Return [x, y] of the center of cell containing provided text 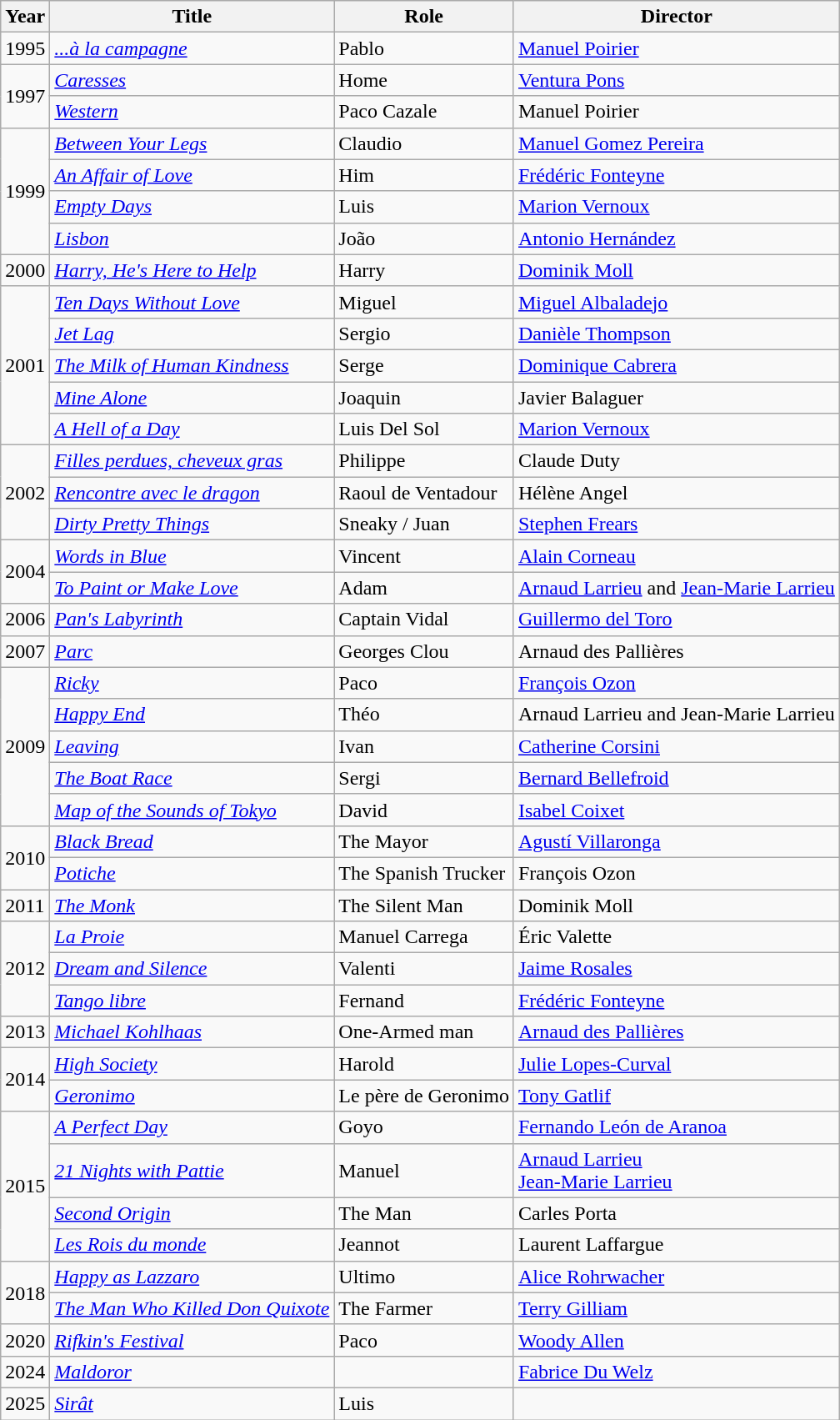
The Mayor [424, 841]
Second Origin [192, 1213]
2000 [25, 270]
Terry Gilliam [677, 1308]
A Hell of a Day [192, 429]
Julie Lopes-Curval [677, 1064]
Manuel Gomez Pereira [677, 143]
Vincent [424, 556]
Adam [424, 588]
Ricky [192, 683]
Goyo [424, 1127]
A Perfect Day [192, 1127]
Between Your Legs [192, 143]
Mine Alone [192, 398]
Tango libre [192, 1001]
Leaving [192, 746]
One-Armed man [424, 1032]
The Silent Man [424, 905]
Harold [424, 1064]
Laurent Laffargue [677, 1245]
Harry, He's Here to Help [192, 270]
Javier Balaguer [677, 398]
Map of the Sounds of Tokyo [192, 810]
Philippe [424, 461]
Les Rois du monde [192, 1245]
Fabrice Du Welz [677, 1372]
Manuel [424, 1171]
High Society [192, 1064]
Hélène Angel [677, 493]
Year [25, 17]
Fernando León de Aranoa [677, 1127]
Antonio Hernández [677, 238]
Jaime Rosales [677, 969]
Catherine Corsini [677, 746]
Serge [424, 365]
2001 [25, 365]
Raoul de Ventadour [424, 493]
Arnaud LarrieuJean-Marie Larrieu [677, 1171]
Sergi [424, 778]
Pan's Labyrinth [192, 620]
Tony Gatlif [677, 1096]
Manuel Carrega [424, 937]
Happy End [192, 715]
2002 [25, 493]
2012 [25, 969]
2004 [25, 572]
The Man Who Killed Don Quixote [192, 1308]
Rencontre avec le dragon [192, 493]
2014 [25, 1080]
1995 [25, 48]
Agustí Villaronga [677, 841]
2013 [25, 1032]
2007 [25, 651]
Danièle Thompson [677, 334]
Bernard Bellefroid [677, 778]
Caresses [192, 80]
1997 [25, 96]
Lisbon [192, 238]
Miguel [424, 302]
Carles Porta [677, 1213]
Michael Kohlhaas [192, 1032]
Filles perdues, cheveux gras [192, 461]
2011 [25, 905]
Role [424, 17]
Claude Duty [677, 461]
The Spanish Trucker [424, 873]
Paco Cazale [424, 112]
Empty Days [192, 207]
...à la campagne [192, 48]
Director [677, 17]
Stephen Frears [677, 524]
Captain Vidal [424, 620]
João [424, 238]
Jeannot [424, 1245]
Jet Lag [192, 334]
The Monk [192, 905]
2006 [25, 620]
Western [192, 112]
Valenti [424, 969]
An Affair of Love [192, 175]
The Man [424, 1213]
Harry [424, 270]
Ivan [424, 746]
Parc [192, 651]
The Farmer [424, 1308]
Georges Clou [424, 651]
La Proie [192, 937]
Woody Allen [677, 1340]
Théo [424, 715]
Miguel Albaladejo [677, 302]
2024 [25, 1372]
Ten Days Without Love [192, 302]
2025 [25, 1403]
Alain Corneau [677, 556]
2009 [25, 746]
David [424, 810]
Title [192, 17]
Sergio [424, 334]
Luis Del Sol [424, 429]
Dirty Pretty Things [192, 524]
Éric Valette [677, 937]
21 Nights with Pattie [192, 1171]
Words in Blue [192, 556]
Geronimo [192, 1096]
Sneaky / Juan [424, 524]
1999 [25, 191]
Isabel Coixet [677, 810]
Potiche [192, 873]
2020 [25, 1340]
Joaquin [424, 398]
Rifkin's Festival [192, 1340]
Fernand [424, 1001]
2018 [25, 1292]
Black Bread [192, 841]
Pablo [424, 48]
2010 [25, 857]
The Milk of Human Kindness [192, 365]
Claudio [424, 143]
Ultimo [424, 1277]
To Paint or Make Love [192, 588]
Guillermo del Toro [677, 620]
Dominique Cabrera [677, 365]
The Boat Race [192, 778]
Le père de Geronimo [424, 1096]
Him [424, 175]
Maldoror [192, 1372]
Sirât [192, 1403]
Dream and Silence [192, 969]
2015 [25, 1186]
Happy as Lazzaro [192, 1277]
Ventura Pons [677, 80]
Alice Rohrwacher [677, 1277]
Home [424, 80]
